Return the (x, y) coordinate for the center point of the cell that contains the specified text.  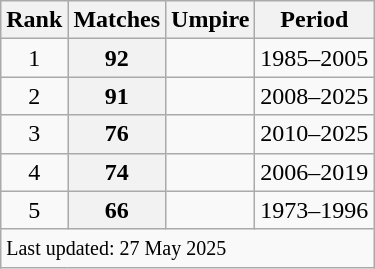
2008–2025 (314, 96)
2006–2019 (314, 172)
74 (117, 172)
1985–2005 (314, 58)
1 (34, 58)
66 (117, 210)
2010–2025 (314, 134)
92 (117, 58)
2 (34, 96)
Last updated: 27 May 2025 (188, 248)
Period (314, 20)
1973–1996 (314, 210)
Umpire (210, 20)
5 (34, 210)
76 (117, 134)
91 (117, 96)
4 (34, 172)
Matches (117, 20)
3 (34, 134)
Rank (34, 20)
